Extract the (X, Y) coordinate from the center of the cell holding the provided text.  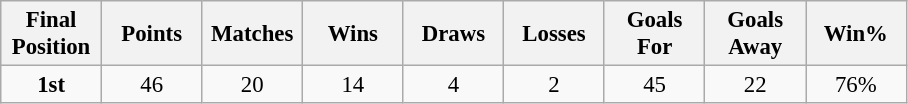
Losses (554, 34)
Matches (252, 34)
2 (554, 85)
20 (252, 85)
Goals For (654, 34)
Win% (856, 34)
Goals Away (756, 34)
Draws (454, 34)
Points (152, 34)
Final Position (52, 34)
1st (52, 85)
45 (654, 85)
76% (856, 85)
46 (152, 85)
4 (454, 85)
22 (756, 85)
Wins (354, 34)
14 (354, 85)
